Extract the (X, Y) coordinate from the center of the cell holding the provided text.  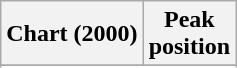
Chart (2000) (72, 34)
Peakposition (189, 34)
